Determine the [X, Y] coordinate at the center of the cell enclosing the given text.  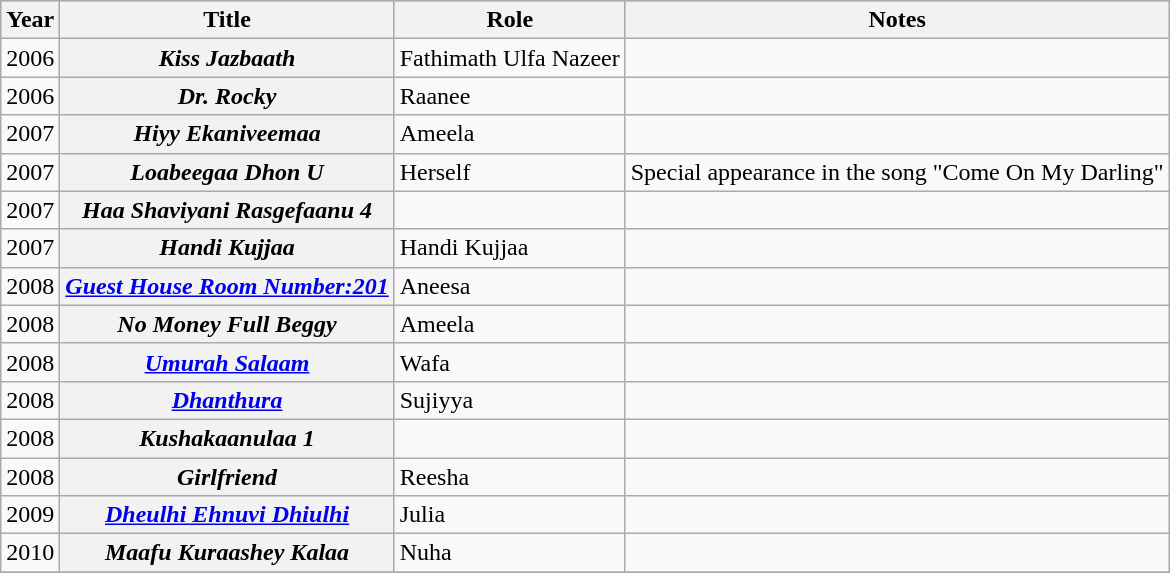
Dhanthura [227, 400]
Reesha [510, 477]
Role [510, 20]
No Money Full Beggy [227, 324]
Aneesa [510, 286]
Nuha [510, 553]
Girlfriend [227, 477]
2009 [30, 515]
Hiyy Ekaniveemaa [227, 134]
Loabeegaa Dhon U [227, 172]
Raanee [510, 96]
Haa Shaviyani Rasgefaanu 4 [227, 210]
Wafa [510, 362]
Kushakaanulaa 1 [227, 438]
Special appearance in the song "Come On My Darling" [897, 172]
Dr. Rocky [227, 96]
Kiss Jazbaath [227, 58]
Dheulhi Ehnuvi Dhiulhi [227, 515]
Umurah Salaam [227, 362]
Fathimath Ulfa Nazeer [510, 58]
2010 [30, 553]
Notes [897, 20]
Herself [510, 172]
Julia [510, 515]
Title [227, 20]
Sujiyya [510, 400]
Year [30, 20]
Maafu Kuraashey Kalaa [227, 553]
Guest House Room Number:201 [227, 286]
